Pinpoint the cell where the given text exists, returning its (X, Y) midpoint coordinate. 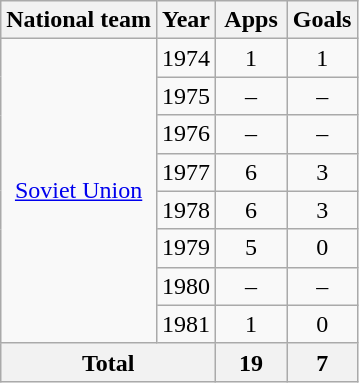
Soviet Union (79, 191)
19 (252, 362)
1978 (186, 210)
Year (186, 20)
Total (108, 362)
1977 (186, 172)
National team (79, 20)
1981 (186, 324)
1979 (186, 248)
7 (322, 362)
Goals (322, 20)
1974 (186, 58)
Apps (252, 20)
1975 (186, 96)
1976 (186, 134)
5 (252, 248)
1980 (186, 286)
